Detect which cell encompasses the target text, then output its [X, Y] center coordinate. 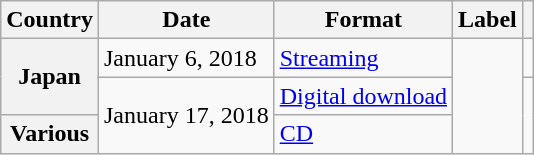
Format [363, 20]
Japan [50, 77]
January 6, 2018 [186, 58]
Country [50, 20]
Digital download [363, 96]
Various [50, 134]
January 17, 2018 [186, 115]
Label [488, 20]
Date [186, 20]
Streaming [363, 58]
CD [363, 134]
